Search for the cell housing the specified text and yield its [x, y] center coordinate. 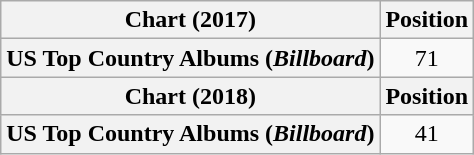
41 [427, 134]
Chart (2017) [190, 20]
71 [427, 58]
Chart (2018) [190, 96]
